Search for the cell housing the specified text and yield its [x, y] center coordinate. 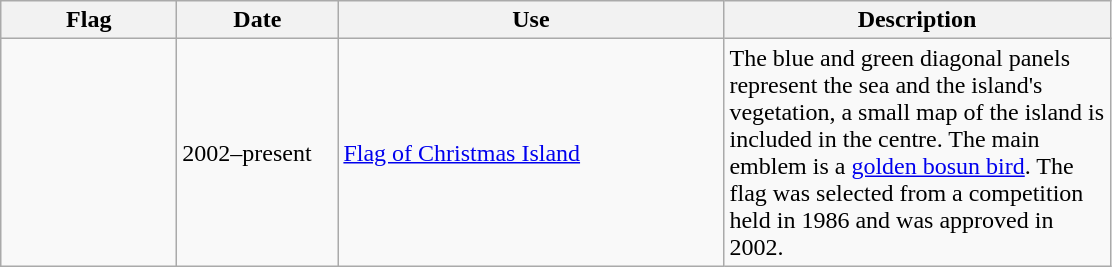
Flag of Christmas Island [531, 152]
Use [531, 20]
Date [258, 20]
Description [917, 20]
Flag [89, 20]
2002–present [258, 152]
